Scan for the cell matching the given text and deliver its [X, Y] coordinate at center. 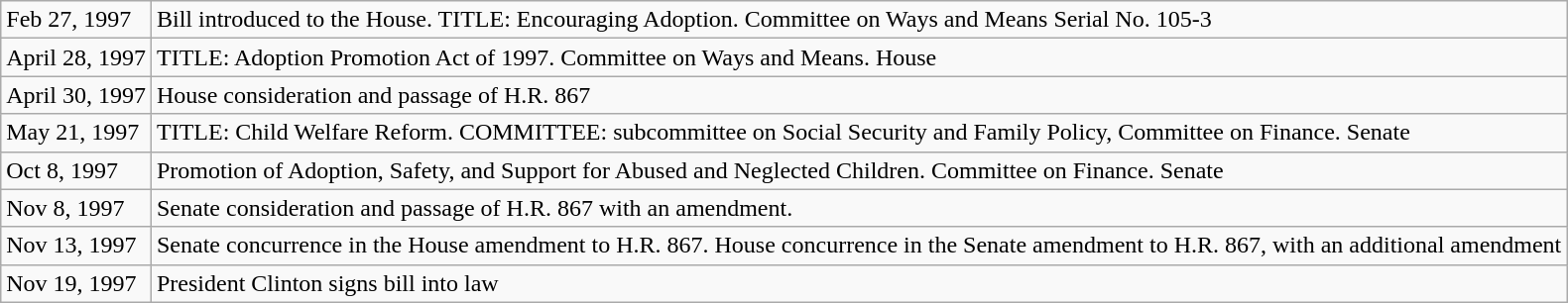
Senate consideration and passage of H.R. 867 with an amendment. [859, 208]
President Clinton signs bill into law [859, 283]
Feb 27, 1997 [76, 20]
April 30, 1997 [76, 95]
TITLE: Child Welfare Reform. COMMITTEE: subcommittee on Social Security and Family Policy, Committee on Finance. Senate [859, 133]
Bill introduced to the House. TITLE: Encouraging Adoption. Committee on Ways and Means Serial No. 105-3 [859, 20]
April 28, 1997 [76, 57]
Promotion of Adoption, Safety, and Support for Abused and Neglected Children. Committee on Finance. Senate [859, 170]
Nov 8, 1997 [76, 208]
Nov 13, 1997 [76, 246]
TITLE: Adoption Promotion Act of 1997. Committee on Ways and Means. House [859, 57]
House consideration and passage of H.R. 867 [859, 95]
May 21, 1997 [76, 133]
Oct 8, 1997 [76, 170]
Nov 19, 1997 [76, 283]
Senate concurrence in the House amendment to H.R. 867. House concurrence in the Senate amendment to H.R. 867, with an additional amendment [859, 246]
